Extract the (x, y) coordinate from the center of the cell holding the provided text.  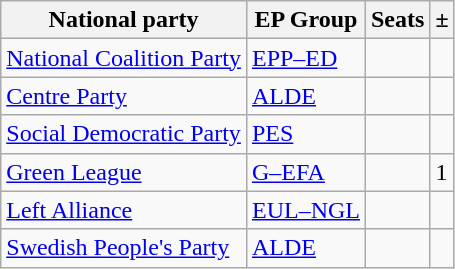
± (442, 20)
Left Alliance (124, 210)
EP Group (306, 20)
Seats (397, 20)
G–EFA (306, 172)
EUL–NGL (306, 210)
Swedish People's Party (124, 248)
National party (124, 20)
EPP–ED (306, 58)
Centre Party (124, 96)
PES (306, 134)
Social Democratic Party (124, 134)
1 (442, 172)
National Coalition Party (124, 58)
Green League (124, 172)
